Return the (X, Y) coordinate for the center point of the cell that contains the specified text.  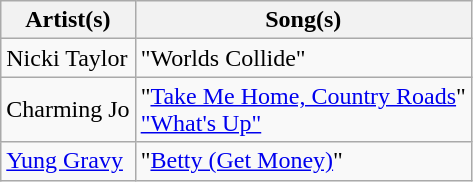
"Worlds Collide" (303, 58)
Artist(s) (68, 20)
Charming Jo (68, 110)
Song(s) (303, 20)
"Betty (Get Money)" (303, 161)
Yung Gravy (68, 161)
Nicki Taylor (68, 58)
"Take Me Home, Country Roads""What's Up" (303, 110)
